For the text-containing cell, return its midpoint in (x, y) coordinate format. 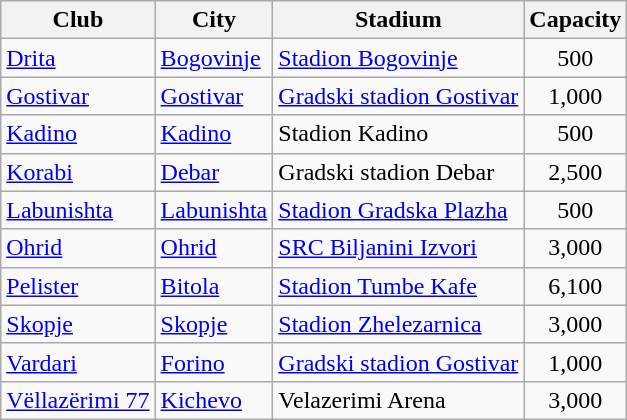
Stadion Tumbe Kafe (398, 286)
Gradski stadion Debar (398, 172)
SRC Biljanini Izvori (398, 248)
Bitola (214, 286)
Korabi (78, 172)
Forino (214, 362)
Bogovinje (214, 58)
Vëllazërimi 77 (78, 400)
6,100 (576, 286)
Drita (78, 58)
Stadium (398, 20)
Pelister (78, 286)
Capacity (576, 20)
2,500 (576, 172)
Stadion Kadino (398, 134)
Stadion Zhelezarnica (398, 324)
City (214, 20)
Vardari (78, 362)
Debar (214, 172)
Stadion Gradska Plazha (398, 210)
Stadion Bogovinje (398, 58)
Velazerimi Arena (398, 400)
Kichevo (214, 400)
Club (78, 20)
